Detect which cell encompasses the target text, then output its (X, Y) center coordinate. 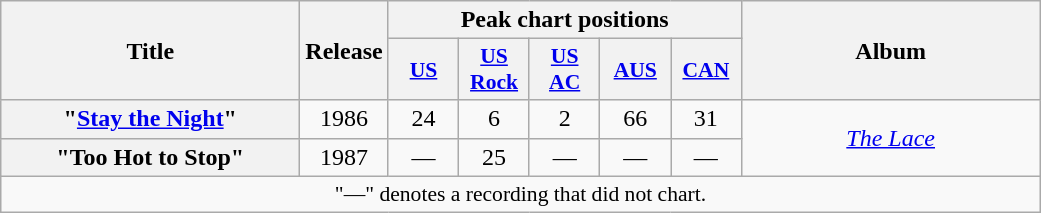
"Stay the Night" (150, 119)
24 (424, 119)
Album (890, 50)
66 (636, 119)
6 (494, 119)
AUS (636, 70)
"—" denotes a recording that did not chart. (520, 194)
CAN (706, 70)
US AC (564, 70)
31 (706, 119)
US (424, 70)
1986 (344, 119)
Release (344, 50)
The Lace (890, 138)
25 (494, 157)
Title (150, 50)
Peak chart positions (564, 20)
2 (564, 119)
"Too Hot to Stop" (150, 157)
1987 (344, 157)
US Rock (494, 70)
